Extract the (X, Y) coordinate from the center of the cell holding the provided text.  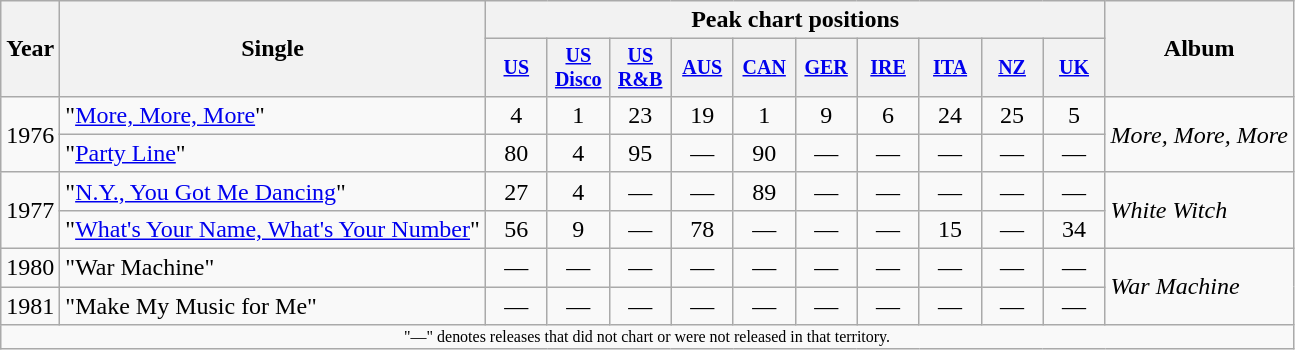
19 (702, 115)
"War Machine" (273, 268)
1980 (30, 268)
CAN (764, 68)
"Party Line" (273, 153)
"Make My Music for Me" (273, 306)
ITA (950, 68)
Single (273, 49)
GER (826, 68)
Peak chart positions (795, 20)
25 (1012, 115)
27 (516, 191)
NZ (1012, 68)
80 (516, 153)
1977 (30, 210)
White Witch (1199, 210)
15 (950, 229)
34 (1074, 229)
1981 (30, 306)
War Machine (1199, 287)
23 (640, 115)
UK (1074, 68)
AUS (702, 68)
24 (950, 115)
"What's Your Name, What's Your Number" (273, 229)
USR&B (640, 68)
90 (764, 153)
More, More, More (1199, 134)
78 (702, 229)
IRE (888, 68)
1976 (30, 134)
6 (888, 115)
US (516, 68)
"—" denotes releases that did not chart or were not released in that territory. (648, 337)
95 (640, 153)
89 (764, 191)
USDisco (578, 68)
Album (1199, 49)
Year (30, 49)
5 (1074, 115)
"More, More, More" (273, 115)
56 (516, 229)
"N.Y., You Got Me Dancing" (273, 191)
